Detect which cell encompasses the target text, then output its [X, Y] center coordinate. 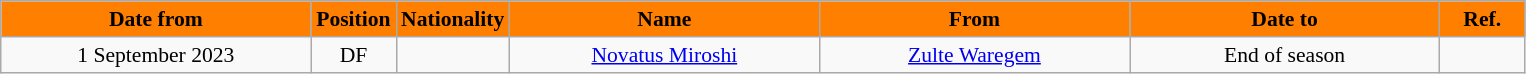
Name [664, 19]
Nationality [452, 19]
Date to [1285, 19]
Novatus Miroshi [664, 55]
End of season [1285, 55]
1 September 2023 [156, 55]
Zulte Waregem [974, 55]
From [974, 19]
Position [354, 19]
Date from [156, 19]
Ref. [1482, 19]
DF [354, 55]
